Return (x, y) of the center of cell containing provided text 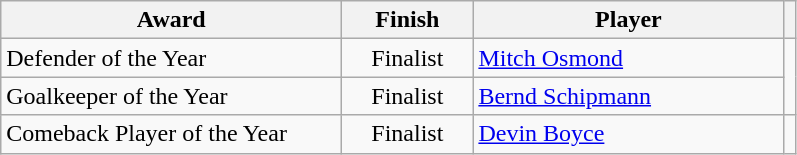
Award (172, 20)
Defender of the Year (172, 58)
Devin Boyce (628, 134)
Finish (408, 20)
Mitch Osmond (628, 58)
Goalkeeper of the Year (172, 96)
Bernd Schipmann (628, 96)
Comeback Player of the Year (172, 134)
Player (628, 20)
